Scan for the cell matching the given text and deliver its [X, Y] coordinate at center. 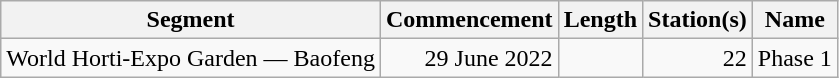
World Horti-Expo Garden — Baofeng [191, 58]
Segment [191, 20]
Phase 1 [794, 58]
22 [698, 58]
Station(s) [698, 20]
Length [600, 20]
Commencement [469, 20]
Name [794, 20]
29 June 2022 [469, 58]
